Detect which cell encompasses the target text, then output its [X, Y] center coordinate. 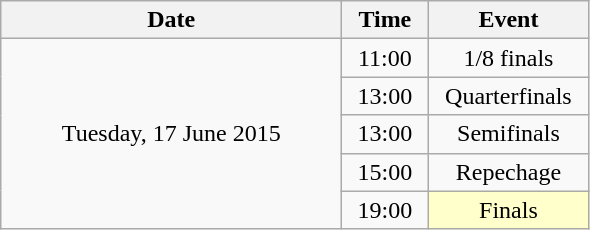
19:00 [385, 210]
15:00 [385, 172]
Quarterfinals [508, 96]
1/8 finals [508, 58]
11:00 [385, 58]
Repechage [508, 172]
Time [385, 20]
Event [508, 20]
Finals [508, 210]
Date [172, 20]
Tuesday, 17 June 2015 [172, 134]
Semifinals [508, 134]
